Scan for the cell matching the given text and deliver its [X, Y] coordinate at center. 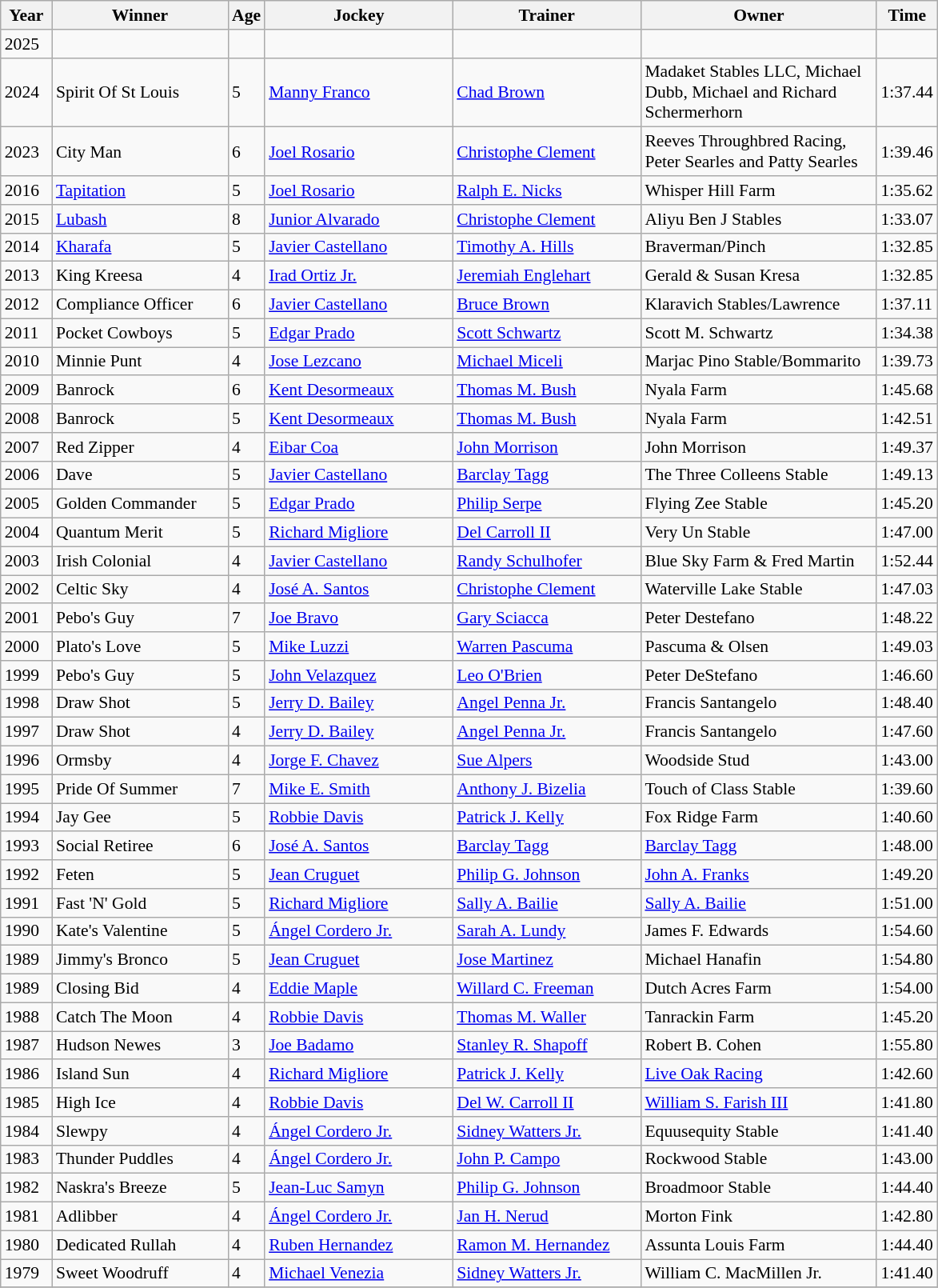
Feten [140, 874]
Aliyu Ben J Stables [758, 219]
Joe Badamo [358, 1046]
1:45.68 [907, 390]
Winner [140, 15]
Randy Schulhofer [547, 561]
Live Oak Racing [758, 1074]
Pocket Cowboys [140, 333]
Scott M. Schwartz [758, 333]
1:33.07 [907, 219]
Ralph E. Nicks [547, 190]
1999 [26, 675]
Whisper Hill Farm [758, 190]
1:37.44 [907, 93]
1990 [26, 931]
1:48.40 [907, 703]
1:48.00 [907, 846]
Closing Bid [140, 989]
Ramon M. Hernandez [547, 1245]
Tanrackin Farm [758, 1017]
3 [246, 1046]
Flying Zee Stable [758, 504]
Sarah A. Lundy [547, 931]
Peter Destefano [758, 618]
1:39.46 [907, 152]
Anthony J. Bizelia [547, 789]
2015 [26, 219]
Chad Brown [547, 93]
2011 [26, 333]
Jorge F. Chavez [358, 761]
Dutch Acres Farm [758, 989]
8 [246, 219]
2000 [26, 646]
1:35.62 [907, 190]
Michael Hanafin [758, 960]
2003 [26, 561]
1:47.00 [907, 533]
Slewpy [140, 1131]
King Kreesa [140, 276]
Reeves Throughbred Racing, Peter Searles and Patty Searles [758, 152]
Woodside Stud [758, 761]
Jimmy's Bronco [140, 960]
Equusequity Stable [758, 1131]
Jean-Luc Samyn [358, 1188]
Eddie Maple [358, 989]
Lubash [140, 219]
2012 [26, 305]
Morton Fink [758, 1217]
2023 [26, 152]
Jose Lezcano [358, 362]
Klaravich Stables/Lawrence [758, 305]
1:41.80 [907, 1102]
Assunta Louis Farm [758, 1245]
1985 [26, 1102]
Madaket Stables LLC, Michael Dubb, Michael and Richard Schermerhorn [758, 93]
1:47.60 [907, 732]
Mike Luzzi [358, 646]
1:48.22 [907, 618]
1982 [26, 1188]
2014 [26, 247]
1:49.20 [907, 874]
Mike E. Smith [358, 789]
2025 [26, 44]
Broadmoor Stable [758, 1188]
Pascuma & Olsen [758, 646]
Thunder Puddles [140, 1159]
Jan H. Nerud [547, 1217]
Plato's Love [140, 646]
1:51.00 [907, 903]
Owner [758, 15]
Sue Alpers [547, 761]
Sweet Woodruff [140, 1274]
1:52.44 [907, 561]
Touch of Class Stable [758, 789]
Gerald & Susan Kresa [758, 276]
Compliance Officer [140, 305]
Jockey [358, 15]
Trainer [547, 15]
Braverman/Pinch [758, 247]
Ruben Hernandez [358, 1245]
1:34.38 [907, 333]
1:54.00 [907, 989]
1:49.37 [907, 447]
2008 [26, 418]
Golden Commander [140, 504]
Peter DeStefano [758, 675]
Very Un Stable [758, 533]
Michael Venezia [358, 1274]
Irad Ortiz Jr. [358, 276]
Waterville Lake Stable [758, 590]
William C. MacMillen Jr. [758, 1274]
1:42.51 [907, 418]
1:39.60 [907, 789]
Ormsby [140, 761]
Del W. Carroll II [547, 1102]
Eibar Coa [358, 447]
1986 [26, 1074]
1998 [26, 703]
2009 [26, 390]
Hudson Newes [140, 1046]
James F. Edwards [758, 931]
1:42.80 [907, 1217]
1979 [26, 1274]
2007 [26, 447]
Junior Alvarado [358, 219]
Jeremiah Englehart [547, 276]
1:54.80 [907, 960]
2013 [26, 276]
Manny Franco [358, 93]
Willard C. Freeman [547, 989]
John P. Campo [547, 1159]
Timothy A. Hills [547, 247]
1:39.73 [907, 362]
2010 [26, 362]
John Velazquez [358, 675]
Year [26, 15]
Social Retiree [140, 846]
1:55.80 [907, 1046]
Thomas M. Waller [547, 1017]
Minnie Punt [140, 362]
2001 [26, 618]
City Man [140, 152]
Joe Bravo [358, 618]
Del Carroll II [547, 533]
Stanley R. Shapoff [547, 1046]
Adlibber [140, 1217]
The Three Colleens Stable [758, 475]
1994 [26, 818]
1992 [26, 874]
Kharafa [140, 247]
Naskra's Breeze [140, 1188]
Pride Of Summer [140, 789]
Michael Miceli [547, 362]
2024 [26, 93]
Catch The Moon [140, 1017]
1981 [26, 1217]
1984 [26, 1131]
2016 [26, 190]
1:49.03 [907, 646]
1988 [26, 1017]
1:46.60 [907, 675]
Time [907, 15]
Rockwood Stable [758, 1159]
Celtic Sky [140, 590]
1996 [26, 761]
1:42.60 [907, 1074]
1993 [26, 846]
Warren Pascuma [547, 646]
Irish Colonial [140, 561]
1:49.13 [907, 475]
1997 [26, 732]
2006 [26, 475]
Red Zipper [140, 447]
Tapitation [140, 190]
Marjac Pino Stable/Bommarito [758, 362]
Fast 'N' Gold [140, 903]
1991 [26, 903]
1987 [26, 1046]
John A. Franks [758, 874]
Quantum Merit [140, 533]
1:40.60 [907, 818]
Age [246, 15]
Jay Gee [140, 818]
Gary Sciacca [547, 618]
1:37.11 [907, 305]
1995 [26, 789]
Scott Schwartz [547, 333]
William S. Farish III [758, 1102]
Bruce Brown [547, 305]
Jose Martinez [547, 960]
Dave [140, 475]
2004 [26, 533]
Kate's Valentine [140, 931]
Spirit Of St Louis [140, 93]
Philip Serpe [547, 504]
1983 [26, 1159]
Fox Ridge Farm [758, 818]
2002 [26, 590]
Blue Sky Farm & Fred Martin [758, 561]
1980 [26, 1245]
1:54.60 [907, 931]
2005 [26, 504]
Dedicated Rullah [140, 1245]
Island Sun [140, 1074]
Robert B. Cohen [758, 1046]
High Ice [140, 1102]
Leo O'Brien [547, 675]
1:47.03 [907, 590]
